Extract the [x, y] coordinate from the center of the cell holding the provided text.  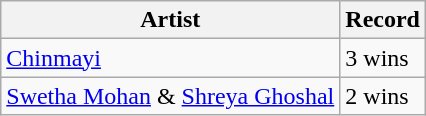
3 wins [383, 58]
Swetha Mohan & Shreya Ghoshal [170, 96]
Chinmayi [170, 58]
Artist [170, 20]
Record [383, 20]
2 wins [383, 96]
